Output the [x, y] coordinate of the center of the cell containing the given text.  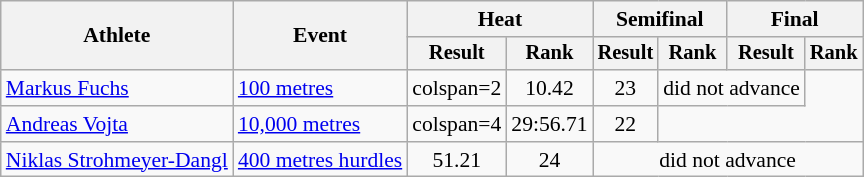
Athlete [117, 36]
10,000 metres [320, 124]
did not advance [732, 88]
10.42 [549, 88]
colspan=2 [456, 88]
29:56.71 [549, 124]
Final [795, 19]
22 [626, 124]
23 [626, 88]
Markus Fuchs [117, 88]
Andreas Vojta [117, 124]
Heat [500, 19]
colspan=4 [456, 124]
Semifinal [660, 19]
Event [320, 36]
100 metres [320, 88]
